Output the (x, y) coordinate of the center of the cell containing the given text.  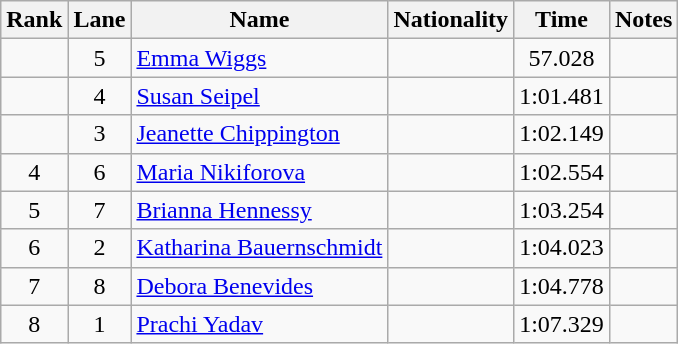
Prachi Yadav (260, 324)
1:04.778 (562, 286)
Time (562, 20)
Lane (100, 20)
1:04.023 (562, 248)
57.028 (562, 58)
1:01.481 (562, 96)
1:03.254 (562, 210)
Debora Benevides (260, 286)
2 (100, 248)
Susan Seipel (260, 96)
Name (260, 20)
Katharina Bauernschmidt (260, 248)
3 (100, 134)
Jeanette Chippington (260, 134)
Brianna Hennessy (260, 210)
Notes (643, 20)
Rank (34, 20)
Maria Nikiforova (260, 172)
Emma Wiggs (260, 58)
1:02.149 (562, 134)
1:02.554 (562, 172)
1:07.329 (562, 324)
Nationality (451, 20)
1 (100, 324)
